From the cell containing the given text, extract its center point as (x, y) coordinate. 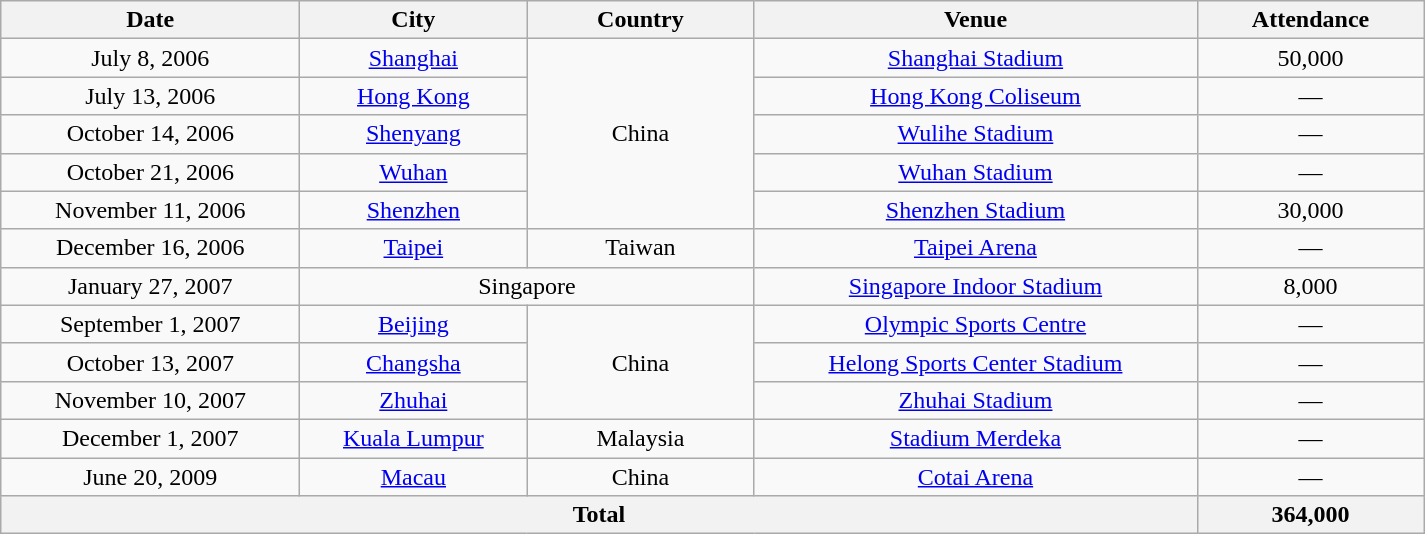
June 20, 2009 (150, 477)
October 14, 2006 (150, 134)
Beijing (414, 324)
October 21, 2006 (150, 172)
Zhuhai Stadium (976, 400)
Kuala Lumpur (414, 438)
Taiwan (640, 248)
January 27, 2007 (150, 286)
Olympic Sports Centre (976, 324)
Macau (414, 477)
Country (640, 20)
Cotai Arena (976, 477)
October 13, 2007 (150, 362)
Shanghai (414, 58)
July 13, 2006 (150, 96)
Attendance (1310, 20)
Wuhan Stadium (976, 172)
Zhuhai (414, 400)
Date (150, 20)
Total (599, 515)
Hong Kong (414, 96)
December 1, 2007 (150, 438)
Hong Kong Coliseum (976, 96)
Shenyang (414, 134)
50,000 (1310, 58)
Taipei (414, 248)
Shanghai Stadium (976, 58)
City (414, 20)
November 11, 2006 (150, 210)
Venue (976, 20)
Singapore Indoor Stadium (976, 286)
Shenzhen Stadium (976, 210)
September 1, 2007 (150, 324)
Helong Sports Center Stadium (976, 362)
Shenzhen (414, 210)
8,000 (1310, 286)
Changsha (414, 362)
30,000 (1310, 210)
Wulihe Stadium (976, 134)
November 10, 2007 (150, 400)
December 16, 2006 (150, 248)
364,000 (1310, 515)
Taipei Arena (976, 248)
Singapore (527, 286)
Malaysia (640, 438)
Wuhan (414, 172)
July 8, 2006 (150, 58)
Stadium Merdeka (976, 438)
